Capture the cell that displays the provided text and extract its [x, y] central coordinate. 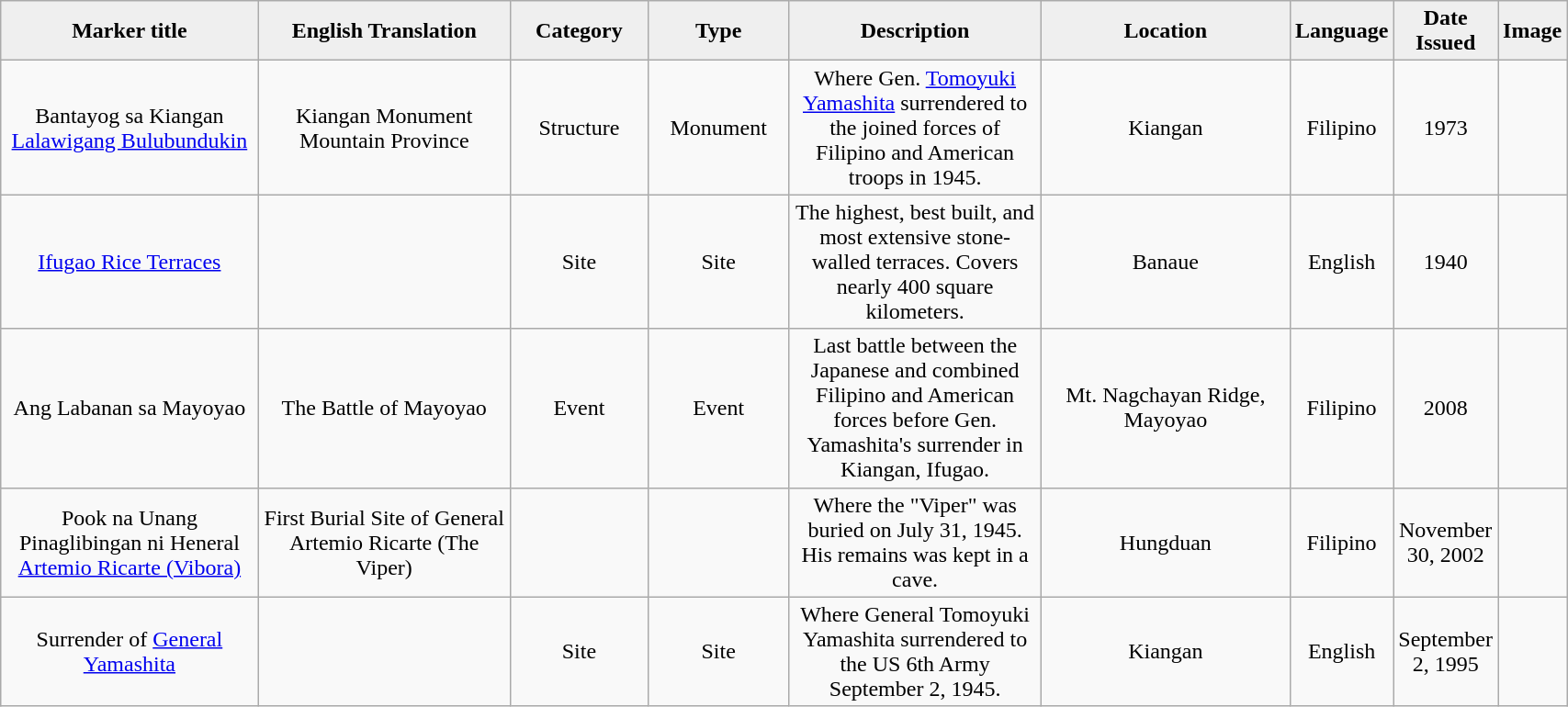
Type [718, 31]
November 30, 2002 [1446, 542]
Where Gen. Tomoyuki Yamashita surrendered to the joined forces of Filipino and American troops in 1945. [915, 128]
Mt. Nagchayan Ridge, Mayoyao [1165, 408]
Marker title [130, 31]
First Burial Site of General Artemio Ricarte (The Viper) [384, 542]
Image [1532, 31]
Location [1165, 31]
The highest, best built, and most extensive stone-walled terraces. Covers nearly 400 square kilometers. [915, 262]
Ang Labanan sa Mayoyao [130, 408]
Where General Tomoyuki Yamashita surrendered to the US 6th Army September 2, 1945. [915, 652]
Date Issued [1446, 31]
Bantayog sa KianganLalawigang Bulubundukin [130, 128]
Surrender of General Yamashita [130, 652]
Hungduan [1165, 542]
1940 [1446, 262]
Ifugao Rice Terraces [130, 262]
Last battle between the Japanese and combined Filipino and American forces before Gen. Yamashita's surrender in Kiangan, Ifugao. [915, 408]
Structure [579, 128]
Description [915, 31]
Category [579, 31]
The Battle of Mayoyao [384, 408]
1973 [1446, 128]
Language [1341, 31]
Kiangan MonumentMountain Province [384, 128]
Pook na Unang Pinaglibingan ni Heneral Artemio Ricarte (Vibora) [130, 542]
Monument [718, 128]
English Translation [384, 31]
September 2, 1995 [1446, 652]
Banaue [1165, 262]
Where the "Viper" was buried on July 31, 1945. His remains was kept in a cave. [915, 542]
2008 [1446, 408]
